Identify which cell holds the provided text, then report its [x, y] central coordinate. 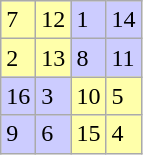
2 [18, 58]
11 [124, 58]
3 [54, 96]
8 [88, 58]
1 [88, 20]
5 [124, 96]
6 [54, 134]
15 [88, 134]
10 [88, 96]
4 [124, 134]
9 [18, 134]
16 [18, 96]
12 [54, 20]
14 [124, 20]
13 [54, 58]
7 [18, 20]
